Find where the given text appears and provide that cell's center as [X, Y] coordinate. 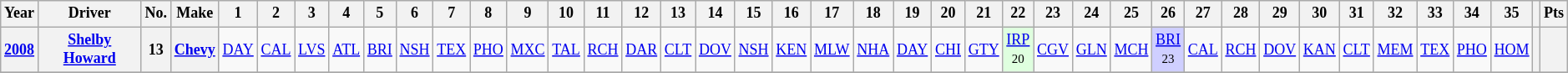
6 [414, 13]
31 [1356, 13]
10 [566, 13]
12 [641, 13]
23 [1054, 13]
26 [1169, 13]
TAL [566, 50]
ATL [346, 50]
DAR [641, 50]
BRI [379, 50]
CGV [1054, 50]
17 [832, 13]
18 [873, 13]
Driver [89, 13]
25 [1131, 13]
15 [753, 13]
NHA [873, 50]
Shelby Howard [89, 50]
BRI23 [1169, 50]
9 [528, 13]
MXC [528, 50]
20 [948, 13]
2008 [20, 50]
IRP20 [1019, 50]
1 [238, 13]
KAN [1319, 50]
No. [155, 13]
HOM [1511, 50]
21 [984, 13]
3 [312, 13]
MEM [1395, 50]
GLN [1091, 50]
Chevy [195, 50]
5 [379, 13]
24 [1091, 13]
Pts [1555, 13]
CHI [948, 50]
KEN [792, 50]
33 [1435, 13]
Make [195, 13]
29 [1280, 13]
14 [716, 13]
4 [346, 13]
2 [276, 13]
MCH [1131, 50]
GTY [984, 50]
7 [452, 13]
22 [1019, 13]
32 [1395, 13]
19 [913, 13]
MLW [832, 50]
30 [1319, 13]
16 [792, 13]
35 [1511, 13]
27 [1202, 13]
34 [1473, 13]
11 [603, 13]
LVS [312, 50]
Year [20, 13]
28 [1241, 13]
8 [489, 13]
